Capture the cell that displays the provided text and extract its (X, Y) central coordinate. 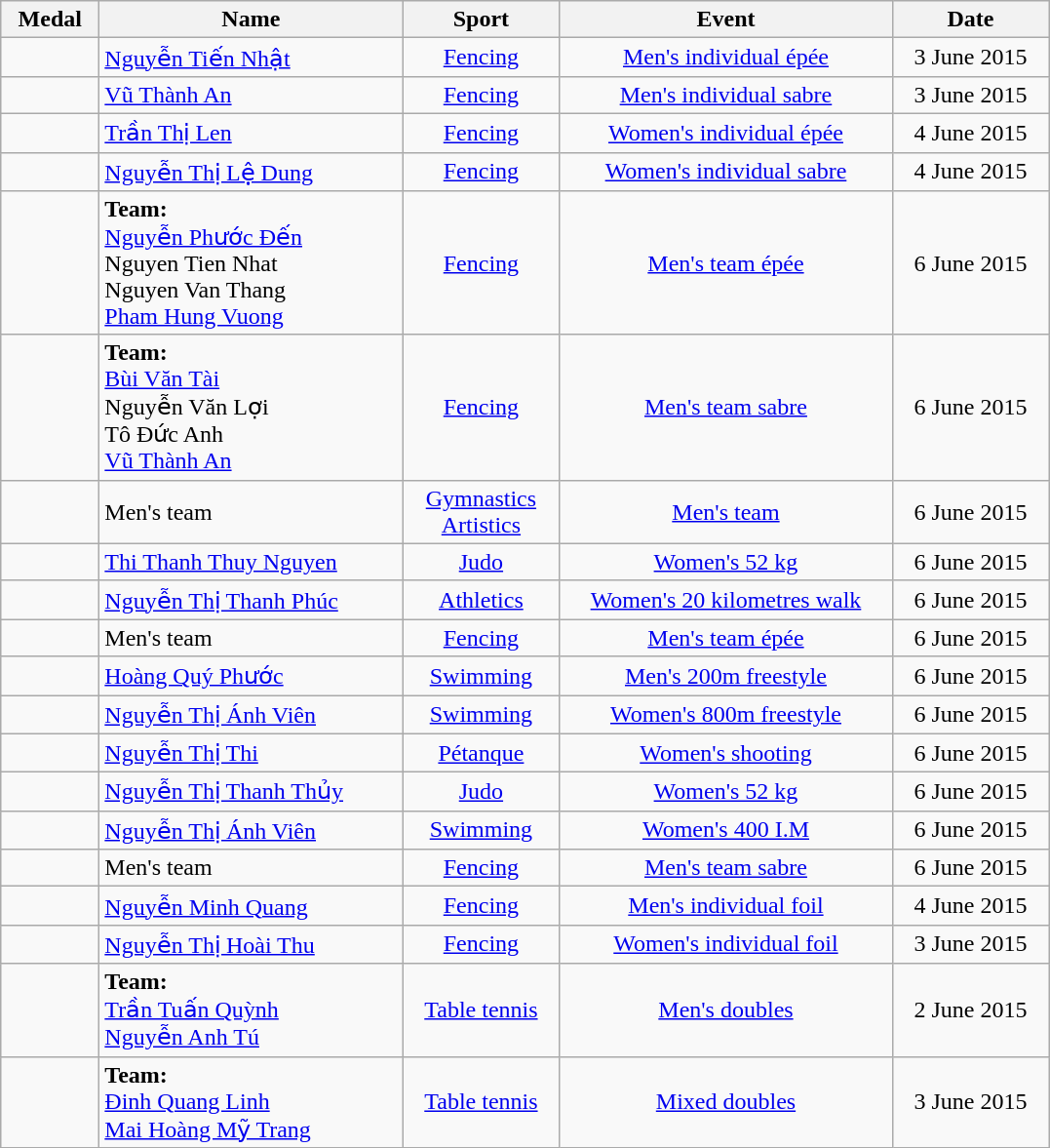
Men's individual épée (725, 58)
Men's doubles (725, 1010)
Women's 400 I.M (725, 830)
Nguyễn Minh Quang (252, 906)
Nguyễn Thị Thi (252, 753)
Name (252, 20)
Women's 800m freestyle (725, 714)
Women's 20 kilometres walk (725, 600)
Vũ Thành An (252, 95)
Date (971, 20)
Women's individual sabre (725, 172)
Women's shooting (725, 753)
Nguyễn Thị Thanh Thủy (252, 792)
2 June 2015 (971, 1010)
Team:Nguyễn Phước ĐếnNguyen Tien NhatNguyen Van ThangPham Hung Vuong (252, 263)
Men's individual sabre (725, 95)
Hoàng Quý Phước (252, 676)
Athletics (482, 600)
Men's individual foil (725, 906)
Team:Bùi Văn TàiNguyễn Văn LợiTô Đức AnhVũ Thành An (252, 408)
Nguyễn Thị Lệ Dung (252, 172)
Team:Đinh Quang LinhMai Hoàng Mỹ Trang (252, 1102)
Thi Thanh Thuy Nguyen (252, 562)
Sport (482, 20)
Gymnastics Artistics (482, 511)
Nguyễn Thị Hoài Thu (252, 944)
Team:Trần Tuấn QuỳnhNguyễn Anh Tú (252, 1010)
Nguyễn Thị Thanh Phúc (252, 600)
Mixed doubles (725, 1102)
Nguyễn Tiến Nhật (252, 58)
Women's individual épée (725, 133)
Pétanque (482, 753)
Event (725, 20)
Medal (51, 20)
Trần Thị Len (252, 133)
Women's individual foil (725, 944)
Men's 200m freestyle (725, 676)
